Provide the [X, Y] coordinate of the cell's center where the given text is located.  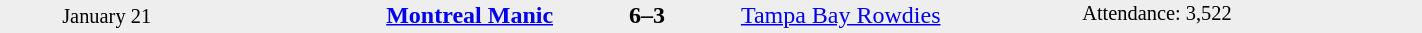
6–3 [648, 15]
Montreal Manic [384, 15]
Attendance: 3,522 [1252, 16]
January 21 [106, 16]
Tampa Bay Rowdies [910, 15]
